Locate the cell with the specified text and output its [x, y] center coordinate. 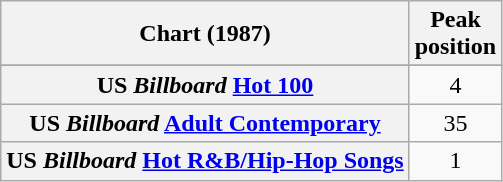
35 [455, 123]
Peakposition [455, 34]
Chart (1987) [205, 34]
1 [455, 161]
4 [455, 85]
US Billboard Hot 100 [205, 85]
US Billboard Hot R&B/Hip-Hop Songs [205, 161]
US Billboard Adult Contemporary [205, 123]
